For the text-containing cell, return its midpoint in [x, y] coordinate format. 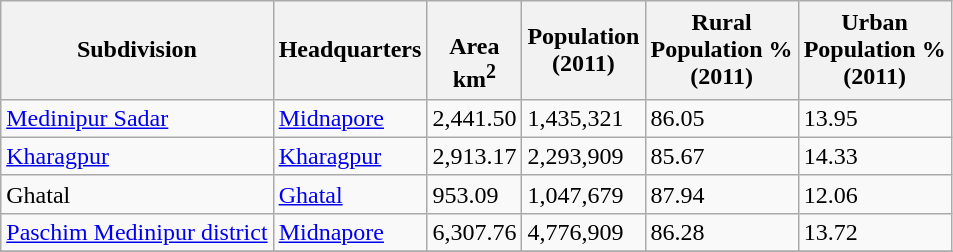
Areakm2 [474, 50]
Headquarters [350, 50]
RuralPopulation %(2011) [722, 50]
4,776,909 [584, 232]
14.33 [874, 156]
1,047,679 [584, 194]
Medinipur Sadar [137, 118]
2,441.50 [474, 118]
Population(2011) [584, 50]
86.28 [722, 232]
87.94 [722, 194]
1,435,321 [584, 118]
Urban Population % (2011) [874, 50]
2,913.17 [474, 156]
86.05 [722, 118]
85.67 [722, 156]
Subdivision [137, 50]
953.09 [474, 194]
Paschim Medinipur district [137, 232]
6,307.76 [474, 232]
2,293,909 [584, 156]
13.72 [874, 232]
12.06 [874, 194]
13.95 [874, 118]
